Capture the cell that displays the provided text and extract its [x, y] central coordinate. 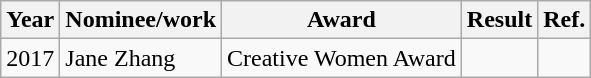
Award [342, 20]
Creative Women Award [342, 58]
Nominee/work [141, 20]
Year [30, 20]
Jane Zhang [141, 58]
Ref. [564, 20]
2017 [30, 58]
Result [499, 20]
